Extract the [x, y] coordinate from the center of the cell holding the provided text.  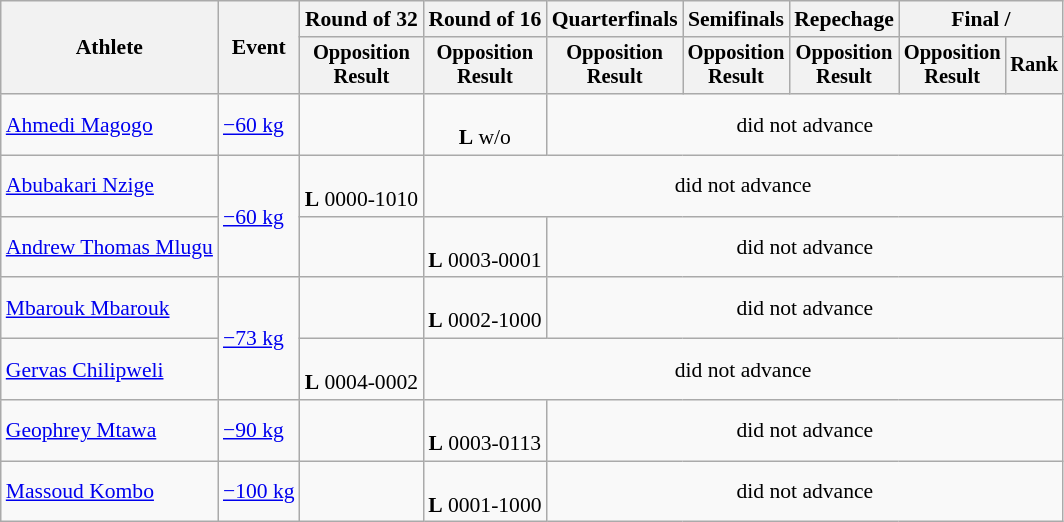
Rank [1034, 66]
Andrew Thomas Mlugu [110, 248]
Final / [981, 19]
−73 kg [259, 339]
Ahmedi Magogo [110, 124]
Quarterfinals [615, 19]
Athlete [110, 48]
Massoud Kombo [110, 492]
Mbarouk Mbarouk [110, 308]
Round of 16 [484, 19]
−90 kg [259, 430]
L 0004-0002 [362, 370]
Event [259, 48]
−100 kg [259, 492]
L w/o [484, 124]
Semifinals [736, 19]
Abubakari Nzige [110, 186]
Repechage [844, 19]
L 0003-0113 [484, 430]
L 0001-1000 [484, 492]
Geophrey Mtawa [110, 430]
Gervas Chilipweli [110, 370]
L 0002-1000 [484, 308]
L 0000-1010 [362, 186]
L 0003-0001 [484, 248]
Round of 32 [362, 19]
